Extract the (X, Y) coordinate from the center of the cell holding the provided text.  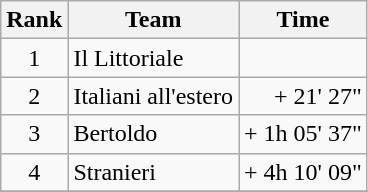
4 (34, 172)
+ 21' 27" (302, 96)
Il Littoriale (154, 58)
Time (302, 20)
Italiani all'estero (154, 96)
Rank (34, 20)
+ 4h 10' 09" (302, 172)
2 (34, 96)
1 (34, 58)
Stranieri (154, 172)
3 (34, 134)
+ 1h 05' 37" (302, 134)
Team (154, 20)
Bertoldo (154, 134)
